Pinpoint the cell where the given text exists, returning its [x, y] midpoint coordinate. 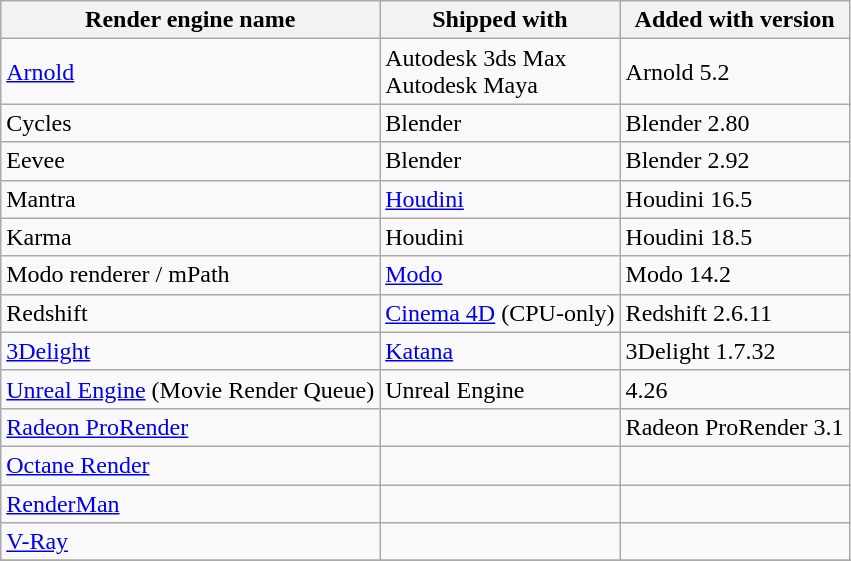
Karma [190, 237]
Modo renderer / mPath [190, 275]
Radeon ProRender [190, 427]
Mantra [190, 199]
Modo [500, 275]
Redshift [190, 313]
Blender 2.92 [734, 161]
3Delight [190, 351]
Octane Render [190, 465]
Render engine name [190, 20]
Redshift 2.6.11 [734, 313]
Katana [500, 351]
Unreal Engine [500, 389]
Arnold [190, 72]
Eevee [190, 161]
RenderMan [190, 503]
Radeon ProRender 3.1 [734, 427]
3Delight 1.7.32 [734, 351]
Cycles [190, 123]
Cinema 4D (CPU-only) [500, 313]
Houdini 16.5 [734, 199]
4.26 [734, 389]
Added with version [734, 20]
Shipped with [500, 20]
Modo 14.2 [734, 275]
Houdini 18.5 [734, 237]
Unreal Engine (Movie Render Queue) [190, 389]
Blender 2.80 [734, 123]
Autodesk 3ds MaxAutodesk Maya [500, 72]
V-Ray [190, 542]
Arnold 5.2 [734, 72]
